Return [X, Y] of the center of cell containing provided text 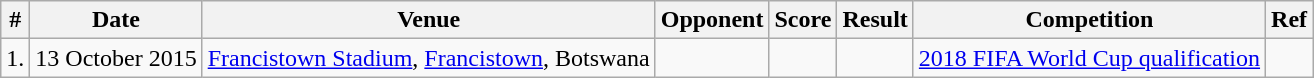
Date [116, 20]
1. [16, 58]
Ref [1290, 20]
Venue [428, 20]
Competition [1089, 20]
13 October 2015 [116, 58]
Score [803, 20]
Opponent [712, 20]
2018 FIFA World Cup qualification [1089, 58]
Result [875, 20]
# [16, 20]
Francistown Stadium, Francistown, Botswana [428, 58]
